For the text-containing cell, return its midpoint in (X, Y) coordinate format. 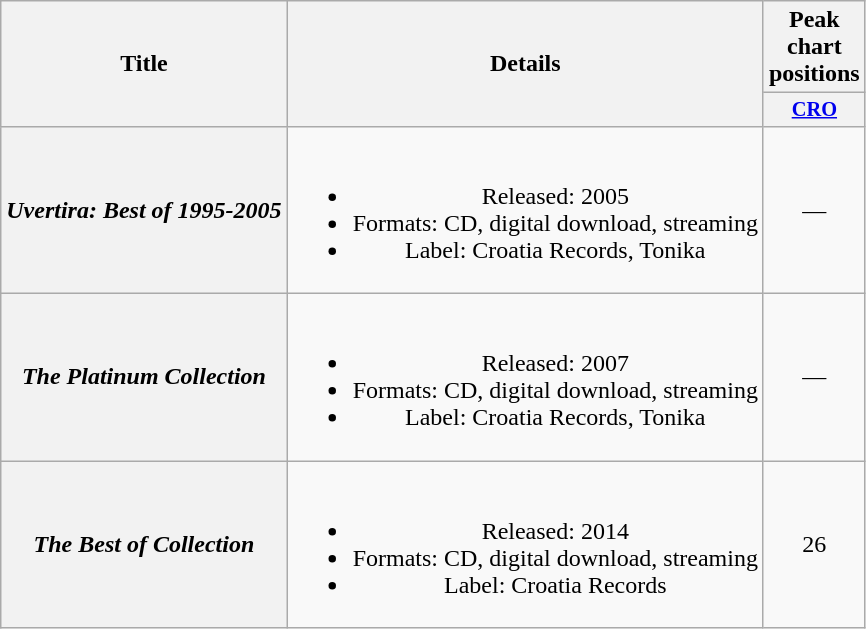
Uvertira: Best of 1995-2005 (144, 210)
The Platinum Collection (144, 378)
CRO (814, 110)
Released: 2014Formats: CD, digital download, streamingLabel: Croatia Records (525, 544)
Details (525, 64)
Peak chart positions (814, 47)
Released: 2005Formats: CD, digital download, streamingLabel: Croatia Records, Tonika (525, 210)
Released: 2007Formats: CD, digital download, streamingLabel: Croatia Records, Tonika (525, 378)
26 (814, 544)
The Best of Collection (144, 544)
Title (144, 64)
